Return [x, y] of the center of cell containing provided text 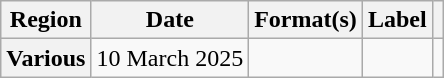
Various [46, 58]
Date [170, 20]
10 March 2025 [170, 58]
Label [397, 20]
Region [46, 20]
Format(s) [306, 20]
